Find where the given text appears and provide that cell's center as (x, y) coordinate. 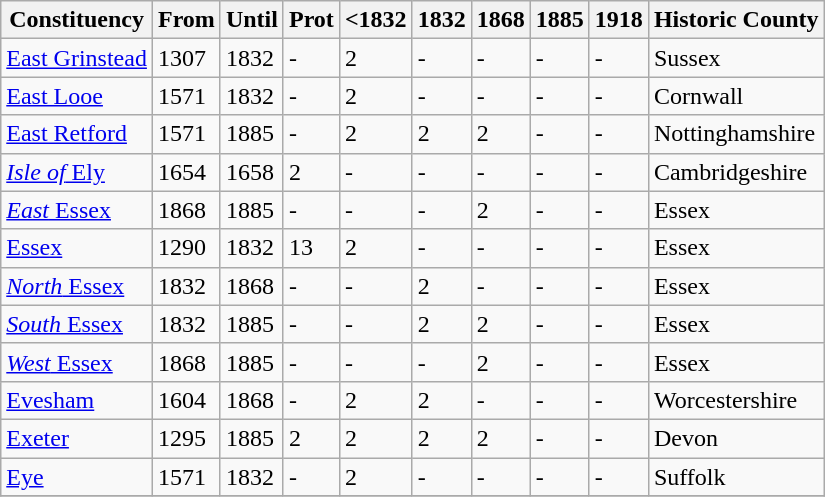
Worcestershire (736, 400)
Devon (736, 438)
East Retford (77, 134)
1295 (186, 438)
13 (311, 248)
Historic County (736, 20)
South Essex (77, 324)
North Essex (77, 286)
Nottinghamshire (736, 134)
1290 (186, 248)
<1832 (376, 20)
1654 (186, 172)
Constituency (77, 20)
Cornwall (736, 96)
1658 (252, 172)
Isle of Ely (77, 172)
Until (252, 20)
Sussex (736, 58)
Evesham (77, 400)
Cambridgeshire (736, 172)
Suffolk (736, 477)
1307 (186, 58)
Exeter (77, 438)
1918 (618, 20)
Eye (77, 477)
1604 (186, 400)
Prot (311, 20)
East Essex (77, 210)
West Essex (77, 362)
East Grinstead (77, 58)
From (186, 20)
East Looe (77, 96)
